Capture the cell that displays the provided text and extract its (x, y) central coordinate. 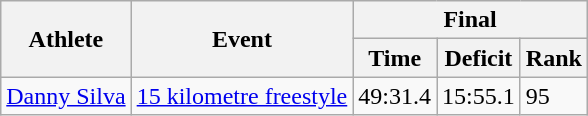
Athlete (66, 39)
Event (242, 39)
Danny Silva (66, 96)
Final (470, 20)
Rank (554, 58)
49:31.4 (395, 96)
Deficit (479, 58)
15:55.1 (479, 96)
15 kilometre freestyle (242, 96)
Time (395, 58)
95 (554, 96)
